Provide the (x, y) coordinate of the cell's center where the given text is located.  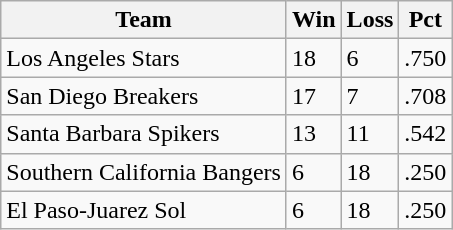
17 (314, 96)
Win (314, 20)
Pct (426, 20)
Santa Barbara Spikers (144, 134)
Loss (370, 20)
.750 (426, 58)
7 (370, 96)
Southern California Bangers (144, 172)
San Diego Breakers (144, 96)
.708 (426, 96)
Team (144, 20)
El Paso-Juarez Sol (144, 210)
11 (370, 134)
Los Angeles Stars (144, 58)
.542 (426, 134)
13 (314, 134)
